Scan for the cell matching the given text and deliver its (X, Y) coordinate at center. 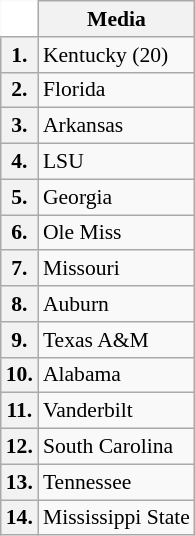
10. (20, 375)
13. (20, 482)
12. (20, 447)
6. (20, 233)
Kentucky (20) (116, 55)
Arkansas (116, 126)
5. (20, 197)
LSU (116, 162)
Tennessee (116, 482)
Mississippi State (116, 518)
Florida (116, 90)
Alabama (116, 375)
Vanderbilt (116, 411)
Missouri (116, 269)
2. (20, 90)
8. (20, 304)
14. (20, 518)
Georgia (116, 197)
South Carolina (116, 447)
3. (20, 126)
7. (20, 269)
Texas A&M (116, 340)
9. (20, 340)
11. (20, 411)
4. (20, 162)
Media (116, 19)
1. (20, 55)
Ole Miss (116, 233)
Auburn (116, 304)
